Identify which cell holds the provided text, then report its (x, y) central coordinate. 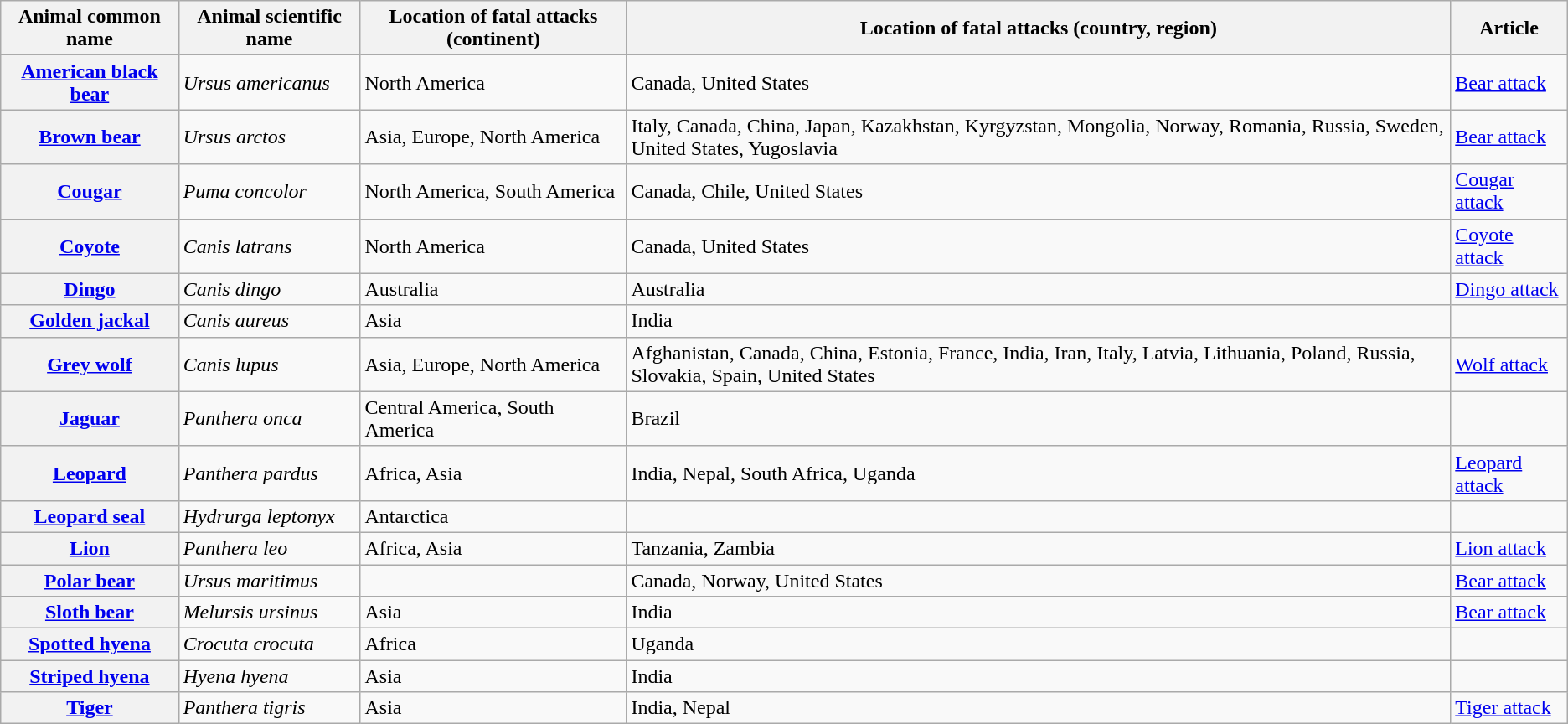
Canis dingo (270, 289)
Tanzania, Zambia (1039, 548)
Cougar (90, 191)
Coyote attack (1509, 246)
Panthera leo (270, 548)
Brown bear (90, 137)
Lion (90, 548)
Panthera onca (270, 419)
Hydrurga leptonyx (270, 516)
Uganda (1039, 644)
Sloth bear (90, 613)
Striped hyena (90, 676)
Canis aureus (270, 321)
Location of fatal attacks (continent) (493, 28)
Lion attack (1509, 548)
Dingo (90, 289)
Leopard attack (1509, 473)
Animal common name (90, 28)
Crocuta crocuta (270, 644)
Afghanistan, Canada, China, Estonia, France, India, Iran, Italy, Latvia, Lithuania, Poland, Russia, Slovakia, Spain, United States (1039, 364)
Hyena hyena (270, 676)
Brazil (1039, 419)
Spotted hyena (90, 644)
Article (1509, 28)
Canis lupus (270, 364)
Panthera tigris (270, 708)
Coyote (90, 246)
Golden jackal (90, 321)
Tiger attack (1509, 708)
Tiger (90, 708)
American black bear (90, 82)
Wolf attack (1509, 364)
Canis latrans (270, 246)
North America, South America (493, 191)
Puma concolor (270, 191)
Polar bear (90, 581)
Leopard (90, 473)
Central America, South America (493, 419)
Africa (493, 644)
Panthera pardus (270, 473)
India, Nepal (1039, 708)
Location of fatal attacks (country, region) (1039, 28)
Leopard seal (90, 516)
Canada, Chile, United States (1039, 191)
Antarctica (493, 516)
Grey wolf (90, 364)
Animal scientific name (270, 28)
Cougar attack (1509, 191)
Ursus arctos (270, 137)
Ursus maritimus (270, 581)
India, Nepal, South Africa, Uganda (1039, 473)
Dingo attack (1509, 289)
Jaguar (90, 419)
Canada, Norway, United States (1039, 581)
Italy, Canada, China, Japan, Kazakhstan, Kyrgyzstan, Mongolia, Norway, Romania, Russia, Sweden, United States, Yugoslavia (1039, 137)
Melursis ursinus (270, 613)
Ursus americanus (270, 82)
